Return the [X, Y] coordinate for the center point of the cell that contains the specified text.  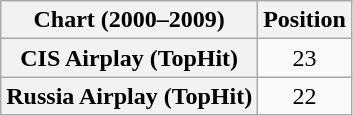
22 [305, 96]
23 [305, 58]
CIS Airplay (TopHit) [130, 58]
Chart (2000–2009) [130, 20]
Russia Airplay (TopHit) [130, 96]
Position [305, 20]
